Determine the (x, y) coordinate at the center of the cell enclosing the given text.  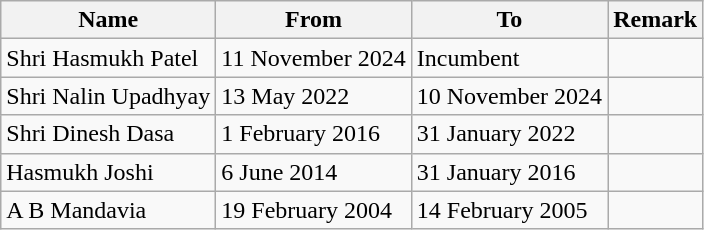
Name (108, 20)
Shri Nalin Upadhyay (108, 96)
31 January 2016 (509, 172)
Shri Hasmukh Patel (108, 58)
To (509, 20)
19 February 2004 (314, 210)
13 May 2022 (314, 96)
Hasmukh Joshi (108, 172)
From (314, 20)
1 February 2016 (314, 134)
Incumbent (509, 58)
6 June 2014 (314, 172)
11 November 2024 (314, 58)
A B Mandavia (108, 210)
10 November 2024 (509, 96)
31 January 2022 (509, 134)
14 February 2005 (509, 210)
Shri Dinesh Dasa (108, 134)
Remark (656, 20)
